Extract the (X, Y) coordinate from the center of the cell holding the provided text.  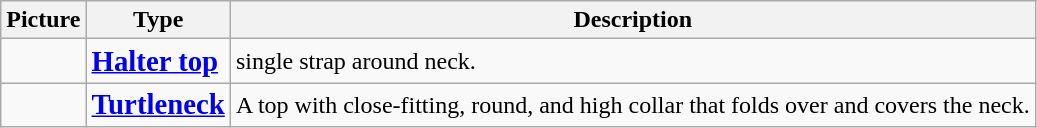
Picture (44, 20)
Description (632, 20)
A top with close-fitting, round, and high collar that folds over and covers the neck. (632, 105)
Type (158, 20)
single strap around neck. (632, 61)
Turtleneck (158, 105)
Halter top (158, 61)
